Output the [X, Y] coordinate of the center of the cell containing the given text.  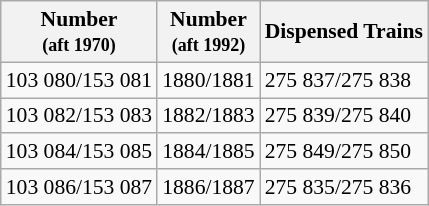
Number(aft 1992) [208, 32]
1886/1887 [208, 187]
103 086/153 087 [79, 187]
103 082/153 083 [79, 116]
1880/1881 [208, 80]
1884/1885 [208, 152]
103 080/153 081 [79, 80]
1882/1883 [208, 116]
275 839/275 840 [344, 116]
Dispensed Trains [344, 32]
275 837/275 838 [344, 80]
275 849/275 850 [344, 152]
275 835/275 836 [344, 187]
Number(aft 1970) [79, 32]
103 084/153 085 [79, 152]
